Capture the cell that displays the provided text and extract its (X, Y) central coordinate. 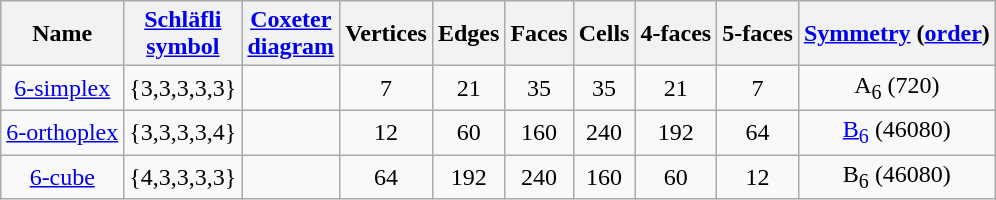
Schläflisymbol (183, 34)
{3,3,3,3,3} (183, 88)
{4,3,3,3,3} (183, 176)
Coxeterdiagram (291, 34)
Edges (468, 34)
6-simplex (62, 88)
6-cube (62, 176)
Cells (604, 34)
4-faces (676, 34)
Name (62, 34)
A6 (720) (896, 88)
Faces (539, 34)
Vertices (386, 34)
5-faces (758, 34)
{3,3,3,3,4} (183, 132)
6-orthoplex (62, 132)
Symmetry (order) (896, 34)
